Search for the cell housing the specified text and yield its (X, Y) center coordinate. 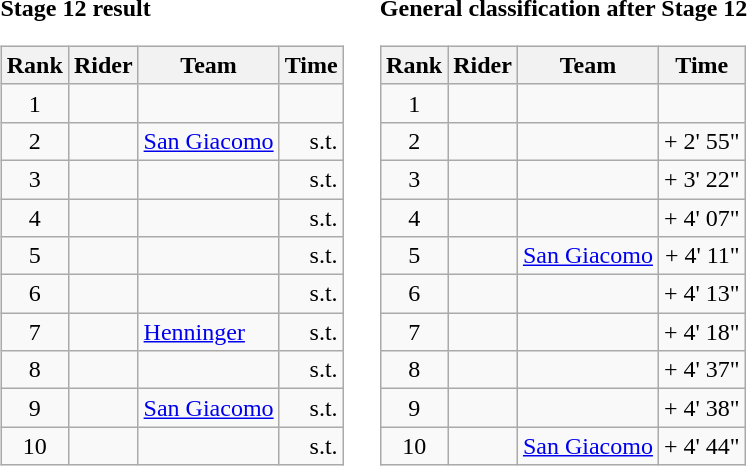
+ 4' 38" (702, 408)
+ 4' 13" (702, 294)
+ 4' 44" (702, 446)
+ 4' 07" (702, 217)
+ 3' 22" (702, 179)
Henninger (208, 332)
+ 4' 18" (702, 332)
+ 4' 11" (702, 256)
+ 2' 55" (702, 141)
+ 4' 37" (702, 370)
